Scan for the cell matching the given text and deliver its [X, Y] coordinate at center. 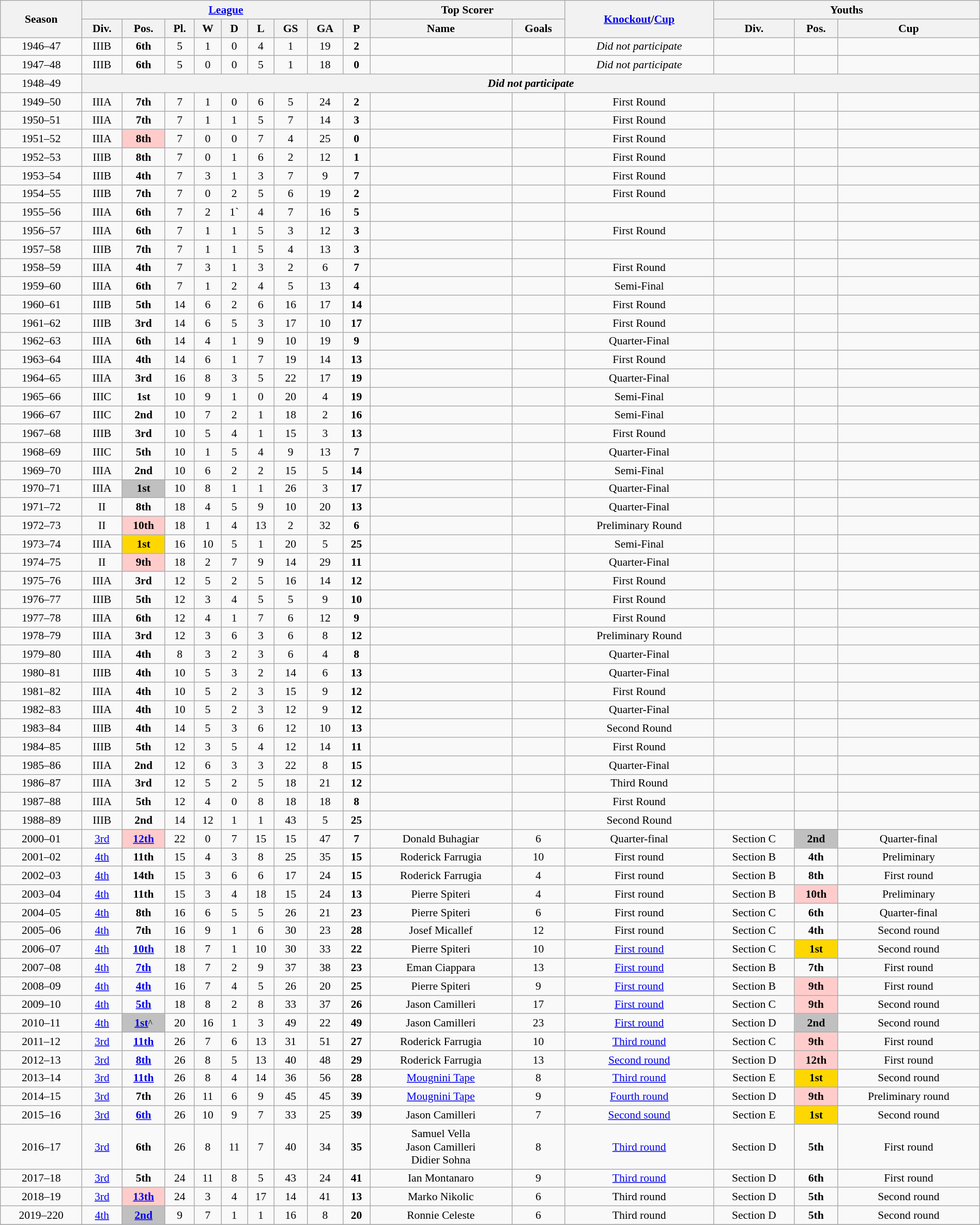
1963–64 [41, 360]
2013–14 [41, 1078]
Marko Nikolic [441, 1197]
1947–48 [41, 65]
1979–80 [41, 655]
Name [441, 28]
P [357, 28]
1975–76 [41, 581]
1954–55 [41, 194]
Eman Ciappara [441, 968]
Third Round [639, 783]
D [235, 28]
1972–73 [41, 526]
1977–78 [41, 618]
31 [290, 1041]
1st^ [144, 1023]
48 [325, 1060]
1964–65 [41, 379]
1988–89 [41, 821]
51 [325, 1041]
47 [325, 839]
2004–05 [41, 913]
1957–58 [41, 249]
2011–12 [41, 1041]
Season [41, 19]
Pl. [180, 28]
27 [357, 1041]
1980–81 [41, 673]
Josef Micallef [441, 931]
2006–07 [41, 949]
2012–13 [41, 1060]
1953–54 [41, 176]
2003–04 [41, 894]
2001–02 [41, 857]
Donald Buhagiar [441, 839]
1960–61 [41, 305]
Samuel Vella Jason Camilleri Didier Sohna [441, 1147]
1973–74 [41, 544]
1978–79 [41, 636]
1` [235, 213]
1946–47 [41, 47]
Goals [539, 28]
Cup [909, 28]
Top Scorer [467, 10]
1985–86 [41, 765]
1961–62 [41, 323]
2009–10 [41, 1005]
1970–71 [41, 489]
Second sound [639, 1115]
Knockout/Cup [639, 19]
1966–67 [41, 415]
2019–220 [41, 1215]
2016–17 [41, 1147]
League [226, 10]
1952–53 [41, 157]
2018–19 [41, 1197]
1951–52 [41, 139]
GA [325, 28]
2017–18 [41, 1178]
2005–06 [41, 931]
2002–03 [41, 876]
1967–68 [41, 434]
1958–59 [41, 268]
Ian Montanaro [441, 1178]
Youths [847, 10]
1986–87 [41, 783]
14th [144, 876]
1956–57 [41, 231]
W [208, 28]
1955–56 [41, 213]
2000–01 [41, 839]
1971–72 [41, 507]
2014–15 [41, 1097]
1981–82 [41, 691]
1974–75 [41, 563]
1969–70 [41, 471]
2008–09 [41, 986]
Fourth round [639, 1097]
1987–88 [41, 802]
38 [325, 968]
56 [325, 1078]
1962–63 [41, 341]
GS [290, 28]
1949–50 [41, 102]
1968–69 [41, 452]
1983–84 [41, 729]
32 [325, 526]
2015–16 [41, 1115]
13th [144, 1197]
1965–66 [41, 397]
34 [325, 1147]
1984–85 [41, 747]
1950–51 [41, 120]
1976–77 [41, 599]
1948–49 [41, 84]
Preliminary round [909, 1097]
2007–08 [41, 968]
2010–11 [41, 1023]
Ronnie Celeste [441, 1215]
1982–83 [41, 710]
L [261, 28]
36 [290, 1078]
1959–60 [41, 286]
